From the cell containing the given text, extract its center point as [X, Y] coordinate. 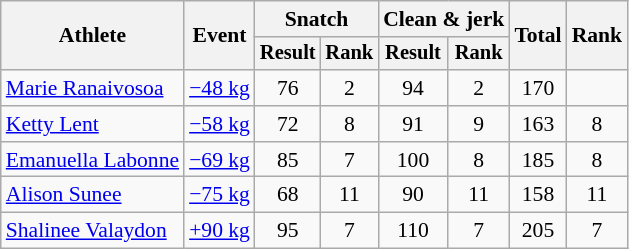
91 [413, 124]
Alison Sunee [92, 195]
110 [413, 231]
9 [478, 124]
76 [288, 88]
Emanuella Labonne [92, 160]
85 [288, 160]
68 [288, 195]
72 [288, 124]
100 [413, 160]
170 [538, 88]
185 [538, 160]
Marie Ranaivosoa [92, 88]
−69 kg [220, 160]
+90 kg [220, 231]
Athlete [92, 36]
Snatch [316, 19]
−58 kg [220, 124]
−48 kg [220, 88]
Shalinee Valaydon [92, 231]
Total [538, 36]
158 [538, 195]
−75 kg [220, 195]
90 [413, 195]
94 [413, 88]
Clean & jerk [444, 19]
95 [288, 231]
Ketty Lent [92, 124]
205 [538, 231]
163 [538, 124]
Event [220, 36]
